Detect which cell encompasses the target text, then output its (x, y) center coordinate. 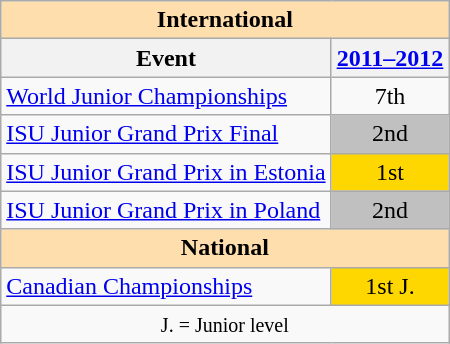
Event (166, 58)
National (225, 248)
International (225, 20)
Canadian Championships (166, 286)
7th (390, 96)
1st J. (390, 286)
World Junior Championships (166, 96)
ISU Junior Grand Prix in Poland (166, 210)
ISU Junior Grand Prix Final (166, 134)
1st (390, 172)
2011–2012 (390, 58)
J. = Junior level (225, 324)
ISU Junior Grand Prix in Estonia (166, 172)
